Pinpoint the cell where the given text exists, returning its (x, y) midpoint coordinate. 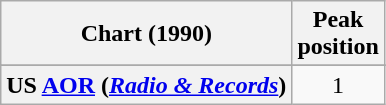
1 (338, 85)
Peakposition (338, 34)
Chart (1990) (146, 34)
US AOR (Radio & Records) (146, 85)
